Scan for the cell matching the given text and deliver its (x, y) coordinate at center. 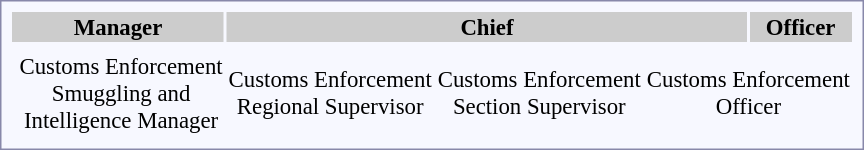
Manager (118, 27)
Chief (487, 27)
Customs Enforcement Smuggling and Intelligence Manager (121, 93)
Customs Enforcement Regional Supervisor (330, 93)
Customs Enforcement Officer (748, 93)
Officer (801, 27)
Customs Enforcement Section Supervisor (539, 93)
